Return the [x, y] coordinate for the center point of the cell that contains the specified text.  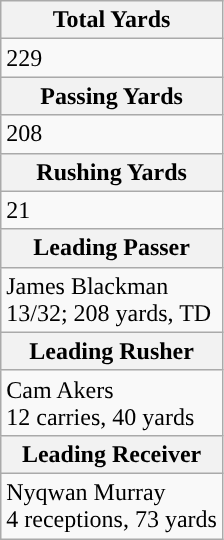
Nyqwan Murray4 receptions, 73 yards [112, 506]
Leading Passer [112, 248]
James Blackman13/32; 208 yards, TD [112, 300]
21 [112, 210]
Leading Rusher [112, 351]
Total Yards [112, 20]
229 [112, 58]
Leading Receiver [112, 454]
Rushing Yards [112, 172]
Cam Akers12 carries, 40 yards [112, 402]
Passing Yards [112, 96]
208 [112, 134]
